Extract the (x, y) coordinate from the center of the cell holding the provided text.  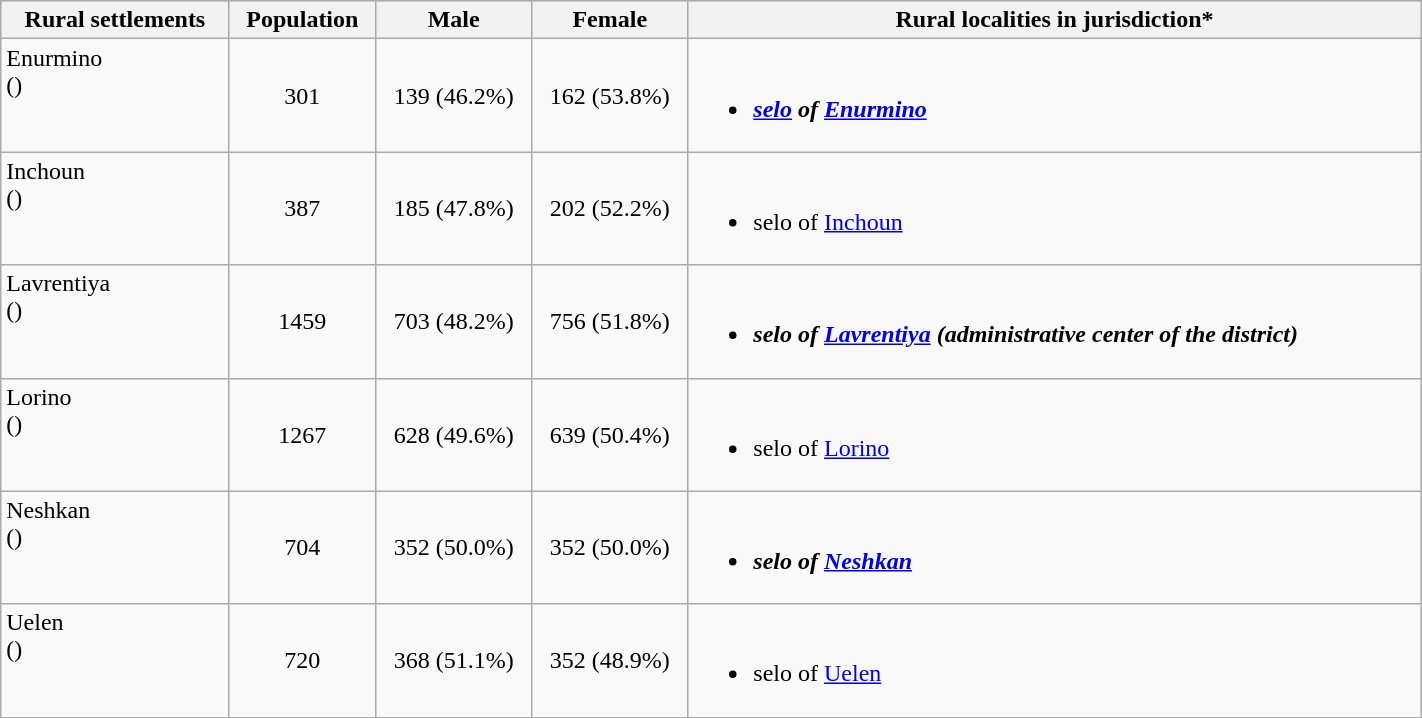
Uelen() (115, 660)
Inchoun() (115, 208)
639 (50.4%) (610, 434)
Male (454, 20)
Rural localities in jurisdiction* (1054, 20)
Rural settlements (115, 20)
Lavrentiya() (115, 322)
Lorino() (115, 434)
1459 (302, 322)
368 (51.1%) (454, 660)
1267 (302, 434)
selo of Inchoun (1054, 208)
selo of Neshkan (1054, 548)
202 (52.2%) (610, 208)
628 (49.6%) (454, 434)
704 (302, 548)
selo of Lavrentiya (administrative center of the district) (1054, 322)
Neshkan() (115, 548)
Population (302, 20)
756 (51.8%) (610, 322)
703 (48.2%) (454, 322)
162 (53.8%) (610, 96)
139 (46.2%) (454, 96)
selo of Enurmino (1054, 96)
352 (48.9%) (610, 660)
720 (302, 660)
185 (47.8%) (454, 208)
301 (302, 96)
selo of Lorino (1054, 434)
Enurmino() (115, 96)
selo of Uelen (1054, 660)
Female (610, 20)
387 (302, 208)
